Extract the (X, Y) coordinate from the center of the cell holding the provided text.  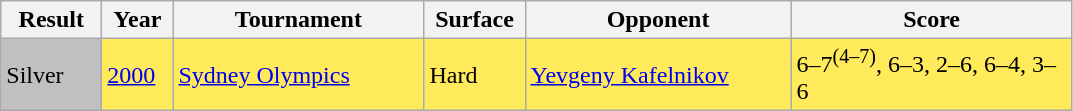
Hard (474, 75)
Silver (52, 75)
Opponent (658, 20)
Sydney Olympics (298, 75)
Yevgeny Kafelnikov (658, 75)
Score (932, 20)
Year (138, 20)
Surface (474, 20)
Tournament (298, 20)
Result (52, 20)
2000 (138, 75)
6–7(4–7), 6–3, 2–6, 6–4, 3–6 (932, 75)
